Return [x, y] of the center of cell containing provided text 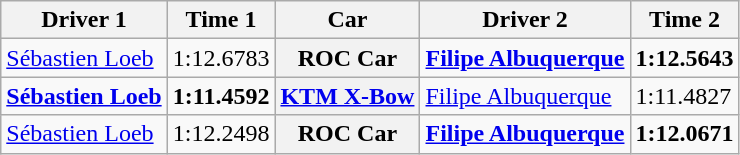
1:12.0671 [684, 134]
Driver 1 [84, 20]
1:12.2498 [221, 134]
1:12.6783 [221, 58]
Time 1 [221, 20]
Driver 2 [525, 20]
1:11.4592 [221, 96]
Car [348, 20]
1:12.5643 [684, 58]
Time 2 [684, 20]
1:11.4827 [684, 96]
KTM X-Bow [348, 96]
